Detect which cell encompasses the target text, then output its (x, y) center coordinate. 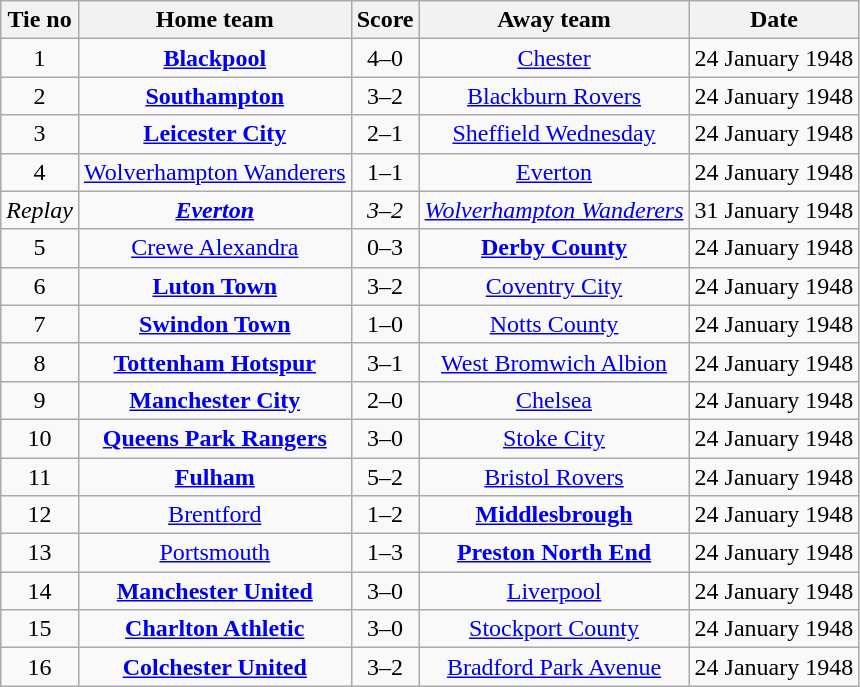
1–2 (385, 515)
Tottenham Hotspur (214, 362)
1–0 (385, 324)
13 (40, 553)
Home team (214, 20)
7 (40, 324)
Leicester City (214, 134)
Luton Town (214, 286)
Stoke City (554, 438)
Coventry City (554, 286)
4–0 (385, 58)
1 (40, 58)
Replay (40, 210)
Notts County (554, 324)
5 (40, 248)
4 (40, 172)
Brentford (214, 515)
Stockport County (554, 629)
6 (40, 286)
Chester (554, 58)
West Bromwich Albion (554, 362)
Colchester United (214, 667)
Preston North End (554, 553)
Charlton Athletic (214, 629)
Middlesbrough (554, 515)
Manchester City (214, 400)
Blackburn Rovers (554, 96)
Fulham (214, 477)
Swindon Town (214, 324)
10 (40, 438)
2–0 (385, 400)
Queens Park Rangers (214, 438)
16 (40, 667)
2–1 (385, 134)
Tie no (40, 20)
1–1 (385, 172)
15 (40, 629)
1–3 (385, 553)
Away team (554, 20)
11 (40, 477)
5–2 (385, 477)
Crewe Alexandra (214, 248)
Manchester United (214, 591)
9 (40, 400)
Chelsea (554, 400)
Sheffield Wednesday (554, 134)
Portsmouth (214, 553)
Derby County (554, 248)
12 (40, 515)
8 (40, 362)
3 (40, 134)
Bristol Rovers (554, 477)
31 January 1948 (774, 210)
14 (40, 591)
0–3 (385, 248)
2 (40, 96)
Date (774, 20)
Southampton (214, 96)
3–1 (385, 362)
Liverpool (554, 591)
Score (385, 20)
Blackpool (214, 58)
Bradford Park Avenue (554, 667)
